Return [X, Y] of the center of cell containing provided text 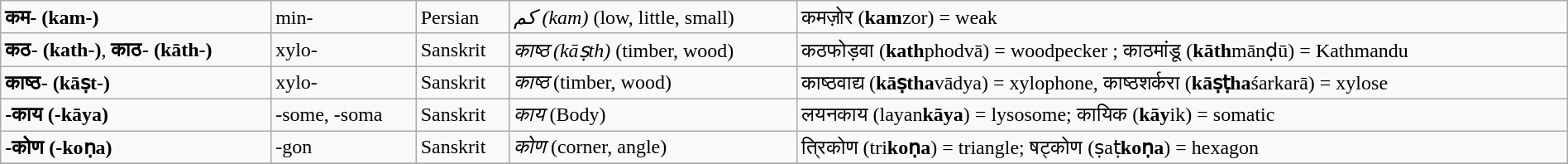
काष्ठ- (kāṣt-) [136, 83]
त्रिकोण (trikoṇa) = triangle; षट्कोण (ṣaṭkoṇa) = hexagon [1182, 147]
काय (Body) [653, 114]
कम- (kam-) [136, 17]
लयनकाय (layankāya) = lysosome; कायिक (kāyik) = somatic [1182, 114]
-कोण (-koṇa) [136, 147]
min- [344, 17]
-काय (-kāya) [136, 114]
Persian [462, 17]
काष्ठवाद्य (kāṣthavādya) = xylophone, काष्ठशर्करा (kāṣṭhaśarkarā) = xylose [1182, 83]
काष्ठ (kāṣth) (timber, wood) [653, 50]
कोण (corner, angle) [653, 147]
-some, -soma [344, 114]
-gon [344, 147]
कठफोड़वा (kathphodvā) = woodpecker ; काठमांडू (kāthmānḍū) = Kathmandu [1182, 50]
कमज़ोर (kamzor) = weak [1182, 17]
काष्ठ (timber, wood) [653, 83]
کم (kam) (low, little, small) [653, 17]
कठ- (kath-), काठ- (kāth-) [136, 50]
